Search for the cell housing the specified text and yield its (X, Y) center coordinate. 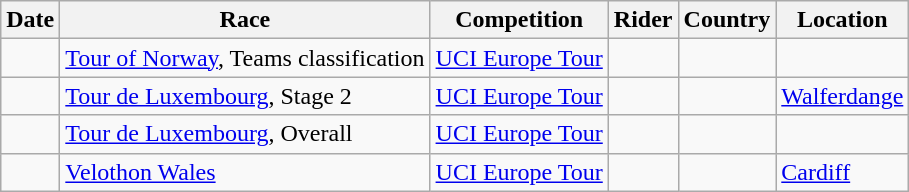
Tour of Norway, Teams classification (245, 58)
Tour de Luxembourg, Overall (245, 134)
Velothon Wales (245, 172)
Location (842, 20)
Rider (643, 20)
Competition (519, 20)
Date (30, 20)
Tour de Luxembourg, Stage 2 (245, 96)
Walferdange (842, 96)
Race (245, 20)
Cardiff (842, 172)
Country (727, 20)
